Detect which cell encompasses the target text, then output its (x, y) center coordinate. 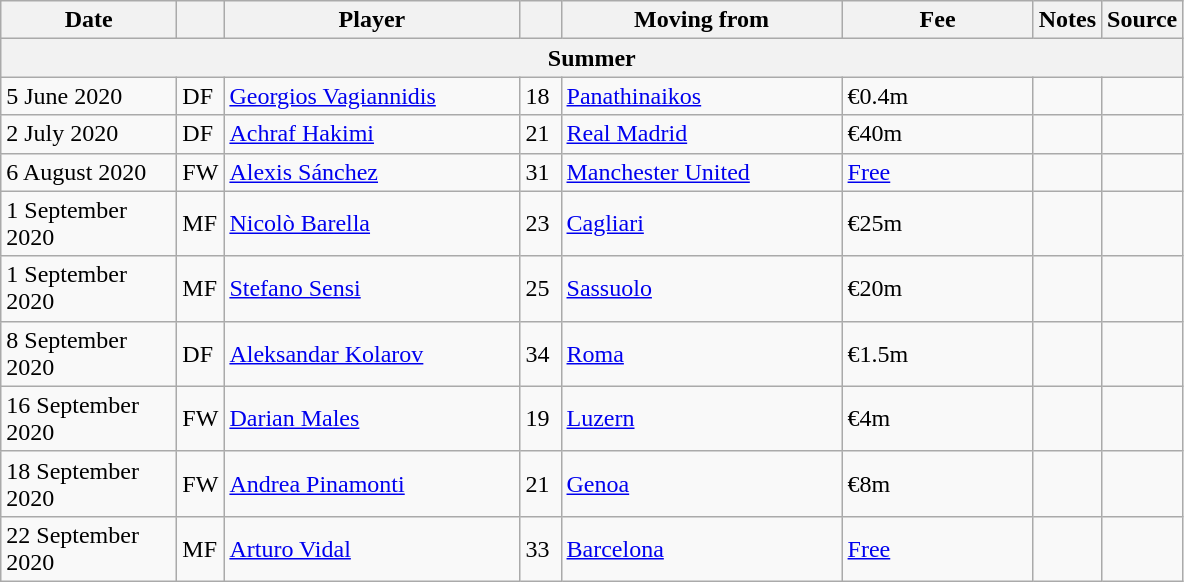
Notes (1067, 20)
Roma (702, 354)
Luzern (702, 418)
€4m (938, 418)
2 July 2020 (89, 134)
Player (372, 20)
Cagliari (702, 224)
Nicolò Barella (372, 224)
€25m (938, 224)
Real Madrid (702, 134)
Date (89, 20)
22 September 2020 (89, 548)
€1.5m (938, 354)
8 September 2020 (89, 354)
18 (540, 96)
Moving from (702, 20)
Summer (592, 58)
5 June 2020 (89, 96)
25 (540, 288)
€20m (938, 288)
€0.4m (938, 96)
Fee (938, 20)
Stefano Sensi (372, 288)
Alexis Sánchez (372, 172)
Source (1142, 20)
Barcelona (702, 548)
16 September 2020 (89, 418)
23 (540, 224)
6 August 2020 (89, 172)
Darian Males (372, 418)
33 (540, 548)
Genoa (702, 484)
19 (540, 418)
Andrea Pinamonti (372, 484)
Panathinaikos (702, 96)
Achraf Hakimi (372, 134)
31 (540, 172)
Arturo Vidal (372, 548)
Aleksandar Kolarov (372, 354)
€8m (938, 484)
Manchester United (702, 172)
34 (540, 354)
Georgios Vagiannidis (372, 96)
18 September 2020 (89, 484)
Sassuolo (702, 288)
€40m (938, 134)
